Determine the [x, y] coordinate at the center of the cell enclosing the given text.  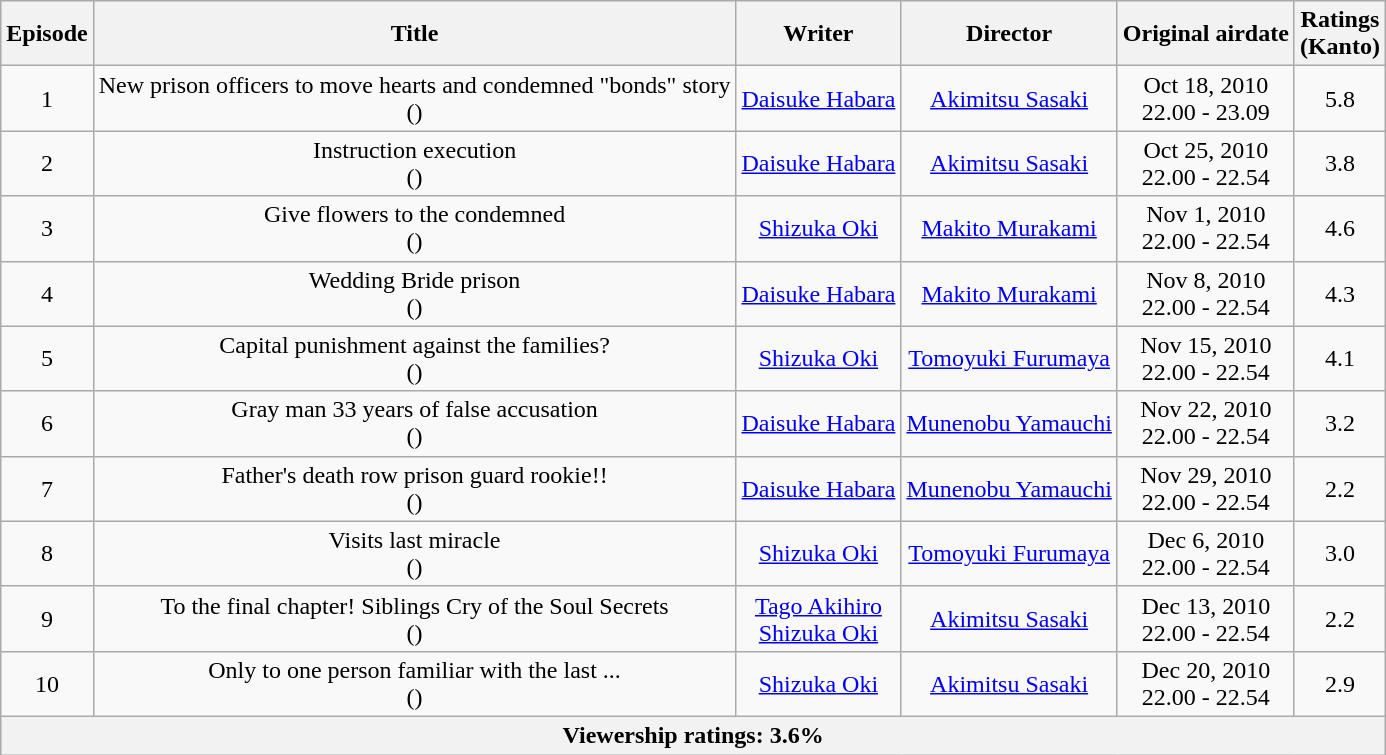
Ratings(Kanto) [1340, 34]
Nov 8, 201022.00 - 22.54 [1206, 294]
1 [47, 98]
Nov 15, 201022.00 - 22.54 [1206, 358]
Capital punishment against the families?() [414, 358]
10 [47, 684]
Dec 20, 201022.00 - 22.54 [1206, 684]
Original airdate [1206, 34]
8 [47, 554]
3.0 [1340, 554]
Nov 1, 201022.00 - 22.54 [1206, 228]
3.8 [1340, 164]
Wedding Bride prison() [414, 294]
7 [47, 488]
Gray man 33 years of false accusation() [414, 424]
Oct 18, 201022.00 - 23.09 [1206, 98]
3.2 [1340, 424]
Dec 6, 201022.00 - 22.54 [1206, 554]
2.9 [1340, 684]
Nov 22, 201022.00 - 22.54 [1206, 424]
9 [47, 618]
Dec 13, 201022.00 - 22.54 [1206, 618]
5 [47, 358]
2 [47, 164]
New prison officers to move hearts and condemned "bonds" story() [414, 98]
Director [1009, 34]
Give flowers to the condemned() [414, 228]
4.1 [1340, 358]
Tago AkihiroShizuka Oki [818, 618]
Father's death row prison guard rookie!!() [414, 488]
Viewership ratings: 3.6% [694, 735]
To the final chapter! Siblings Cry of the Soul Secrets() [414, 618]
4.3 [1340, 294]
Writer [818, 34]
6 [47, 424]
Title [414, 34]
3 [47, 228]
Only to one person familiar with the last ...() [414, 684]
4.6 [1340, 228]
Visits last miracle() [414, 554]
Instruction execution() [414, 164]
Oct 25, 201022.00 - 22.54 [1206, 164]
Episode [47, 34]
4 [47, 294]
Nov 29, 201022.00 - 22.54 [1206, 488]
5.8 [1340, 98]
